Extract the (X, Y) coordinate from the center of the cell holding the provided text.  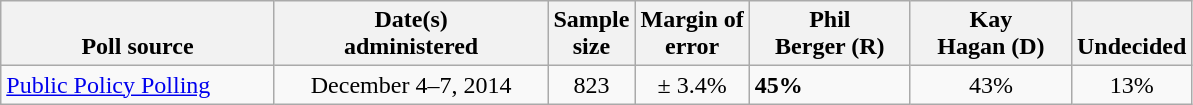
Poll source (138, 34)
823 (592, 85)
45% (830, 85)
43% (990, 85)
13% (1131, 85)
Undecided (1131, 34)
Date(s)administered (411, 34)
December 4–7, 2014 (411, 85)
± 3.4% (692, 85)
Public Policy Polling (138, 85)
PhilBerger (R) (830, 34)
KayHagan (D) (990, 34)
Margin oferror (692, 34)
Samplesize (592, 34)
